Detect which cell encompasses the target text, then output its (X, Y) center coordinate. 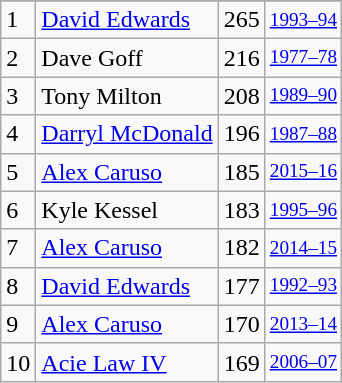
169 (242, 362)
1989–90 (303, 96)
6 (18, 210)
1992–93 (303, 286)
Dave Goff (127, 58)
182 (242, 248)
177 (242, 286)
4 (18, 134)
7 (18, 248)
1977–78 (303, 58)
5 (18, 172)
Acie Law IV (127, 362)
1995–96 (303, 210)
170 (242, 324)
3 (18, 96)
2006–07 (303, 362)
8 (18, 286)
265 (242, 20)
2 (18, 58)
1993–94 (303, 20)
208 (242, 96)
10 (18, 362)
196 (242, 134)
Kyle Kessel (127, 210)
Darryl McDonald (127, 134)
1987–88 (303, 134)
1 (18, 20)
9 (18, 324)
185 (242, 172)
216 (242, 58)
Tony Milton (127, 96)
2013–14 (303, 324)
2014–15 (303, 248)
2015–16 (303, 172)
183 (242, 210)
